For the text-containing cell, return its midpoint in [x, y] coordinate format. 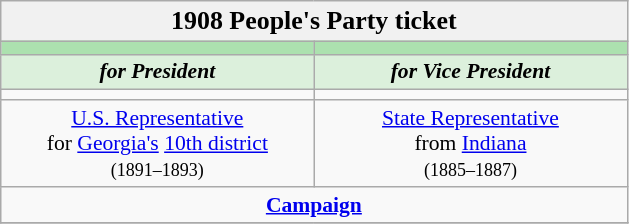
for President [158, 72]
for Vice President [470, 72]
State Representativefrom Indiana(1885–1887) [470, 144]
U.S. Representativefor Georgia's 10th district(1891–1893) [158, 144]
1908 People's Party ticket [314, 21]
Campaign [314, 205]
